Return the (x, y) coordinate for the center point of the cell that contains the specified text.  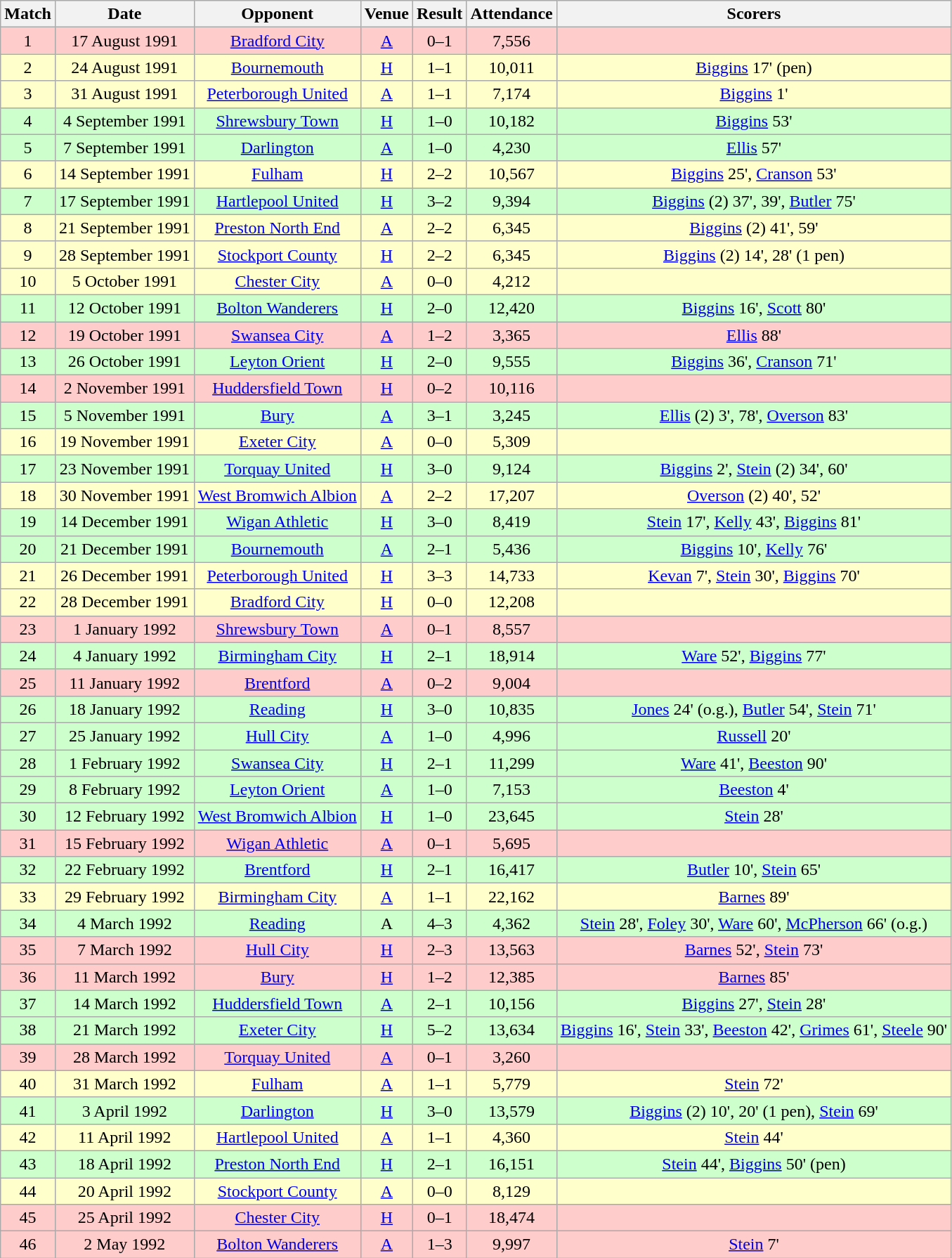
Venue (386, 14)
31 (28, 843)
36 (28, 977)
21 December 1991 (124, 549)
Biggins (2) 14', 28' (1 pen) (753, 254)
18 January 1992 (124, 709)
15 (28, 415)
41 (28, 1110)
8,557 (511, 629)
38 (28, 1030)
24 August 1991 (124, 67)
8,129 (511, 1191)
30 (28, 817)
35 (28, 950)
Kevan 7', Stein 30', Biggins 70' (753, 576)
9,124 (511, 469)
26 October 1991 (124, 362)
28 (28, 763)
31 August 1991 (124, 94)
Russell 20' (753, 736)
Butler 10', Stein 65' (753, 870)
25 April 1992 (124, 1218)
12,385 (511, 977)
17,207 (511, 495)
17 (28, 469)
2 May 1992 (124, 1245)
13,563 (511, 950)
14,733 (511, 576)
11 (28, 308)
19 November 1991 (124, 442)
Jones 24' (o.g.), Butler 54', Stein 71' (753, 709)
5 November 1991 (124, 415)
20 (28, 549)
27 (28, 736)
25 (28, 682)
Biggins 17' (pen) (753, 67)
33 (28, 897)
10 (28, 281)
Opponent (277, 14)
Barnes 85' (753, 977)
25 January 1992 (124, 736)
7 (28, 201)
9,004 (511, 682)
5,436 (511, 549)
18,474 (511, 1218)
15 February 1992 (124, 843)
32 (28, 870)
2 (28, 67)
3–3 (439, 576)
Scorers (753, 14)
Overson (2) 40', 52' (753, 495)
13,579 (511, 1110)
3 (28, 94)
9,997 (511, 1245)
28 December 1991 (124, 602)
3 April 1992 (124, 1110)
Beeston 4' (753, 790)
23,645 (511, 817)
5 October 1991 (124, 281)
16 (28, 442)
Stein 28', Foley 30', Ware 60', McPherson 66' (o.g.) (753, 923)
4 September 1991 (124, 121)
20 April 1992 (124, 1191)
22 February 1992 (124, 870)
Biggins 1' (753, 94)
12,420 (511, 308)
Ellis 57' (753, 148)
5,779 (511, 1084)
Biggins 53' (753, 121)
12 (28, 335)
Biggins (2) 41', 59' (753, 228)
Stein 44' (753, 1137)
42 (28, 1137)
3,260 (511, 1057)
Result (439, 14)
14 (28, 389)
Biggins 10', Kelly 76' (753, 549)
46 (28, 1245)
4,230 (511, 148)
10,156 (511, 1004)
11 January 1992 (124, 682)
12,208 (511, 602)
24 (28, 656)
5–2 (439, 1030)
Ware 41', Beeston 90' (753, 763)
4,212 (511, 281)
Barnes 52', Stein 73' (753, 950)
23 November 1991 (124, 469)
7 September 1991 (124, 148)
3–2 (439, 201)
1–3 (439, 1245)
Barnes 89' (753, 897)
40 (28, 1084)
Biggins 27', Stein 28' (753, 1004)
29 February 1992 (124, 897)
45 (28, 1218)
8 (28, 228)
Stein 17', Kelly 43', Biggins 81' (753, 522)
4 March 1992 (124, 923)
43 (28, 1164)
7,153 (511, 790)
Biggins (2) 37', 39', Butler 75' (753, 201)
31 March 1992 (124, 1084)
5,309 (511, 442)
19 (28, 522)
Biggins 25', Cranson 53' (753, 174)
9,555 (511, 362)
21 (28, 576)
4,360 (511, 1137)
2–3 (439, 950)
Stein 72' (753, 1084)
19 October 1991 (124, 335)
Attendance (511, 14)
18,914 (511, 656)
44 (28, 1191)
12 February 1992 (124, 817)
4,362 (511, 923)
13,634 (511, 1030)
12 October 1991 (124, 308)
5,695 (511, 843)
1 February 1992 (124, 763)
Stein 28' (753, 817)
3,245 (511, 415)
6 (28, 174)
28 March 1992 (124, 1057)
39 (28, 1057)
14 March 1992 (124, 1004)
11 March 1992 (124, 977)
14 September 1991 (124, 174)
10,567 (511, 174)
Stein 7' (753, 1245)
10,835 (511, 709)
7,556 (511, 41)
17 September 1991 (124, 201)
16,151 (511, 1164)
Biggins 16', Stein 33', Beeston 42', Grimes 61', Steele 90' (753, 1030)
4 January 1992 (124, 656)
Ellis (2) 3', 78', Overson 83' (753, 415)
18 April 1992 (124, 1164)
28 September 1991 (124, 254)
4 (28, 121)
1 (28, 41)
10,116 (511, 389)
22 (28, 602)
17 August 1991 (124, 41)
Biggins 36', Cranson 71' (753, 362)
23 (28, 629)
Date (124, 14)
2 November 1991 (124, 389)
3–1 (439, 415)
8,419 (511, 522)
4,996 (511, 736)
10,011 (511, 67)
1 January 1992 (124, 629)
14 December 1991 (124, 522)
21 September 1991 (124, 228)
8 February 1992 (124, 790)
11 April 1992 (124, 1137)
11,299 (511, 763)
Ellis 88' (753, 335)
26 December 1991 (124, 576)
34 (28, 923)
13 (28, 362)
22,162 (511, 897)
Biggins 16', Scott 80' (753, 308)
3,365 (511, 335)
Stein 44', Biggins 50' (pen) (753, 1164)
30 November 1991 (124, 495)
Match (28, 14)
Ware 52', Biggins 77' (753, 656)
37 (28, 1004)
9,394 (511, 201)
9 (28, 254)
21 March 1992 (124, 1030)
26 (28, 709)
4–3 (439, 923)
16,417 (511, 870)
10,182 (511, 121)
7,174 (511, 94)
Biggins 2', Stein (2) 34', 60' (753, 469)
7 March 1992 (124, 950)
29 (28, 790)
5 (28, 148)
18 (28, 495)
Biggins (2) 10', 20' (1 pen), Stein 69' (753, 1110)
